Provide the (x, y) coordinate of the cell's center where the given text is located.  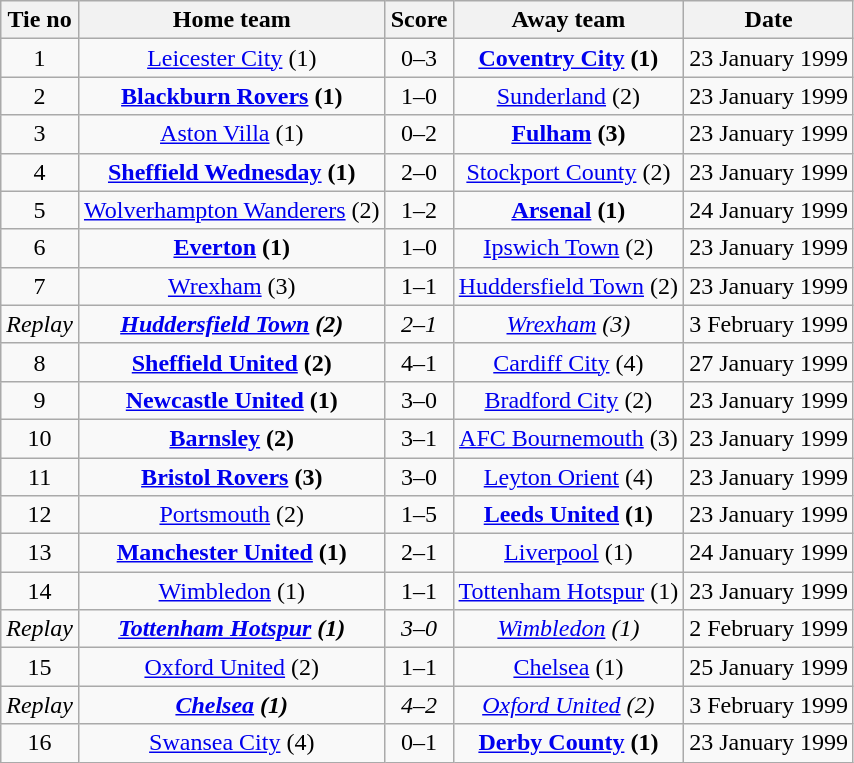
27 January 1999 (769, 362)
Leyton Orient (4) (568, 477)
16 (40, 743)
0–1 (419, 743)
Blackburn Rovers (1) (232, 96)
Sunderland (2) (568, 96)
Wolverhampton Wanderers (2) (232, 210)
4–2 (419, 705)
9 (40, 400)
Derby County (1) (568, 743)
Leeds United (1) (568, 515)
AFC Bournemouth (3) (568, 438)
11 (40, 477)
Score (419, 20)
1–5 (419, 515)
Portsmouth (2) (232, 515)
Home team (232, 20)
Ipswich Town (2) (568, 248)
Cardiff City (4) (568, 362)
Bradford City (2) (568, 400)
13 (40, 553)
3–1 (419, 438)
0–3 (419, 58)
1 (40, 58)
14 (40, 591)
Sheffield United (2) (232, 362)
Aston Villa (1) (232, 134)
4–1 (419, 362)
Manchester United (1) (232, 553)
3 (40, 134)
Newcastle United (1) (232, 400)
Arsenal (1) (568, 210)
Leicester City (1) (232, 58)
1–2 (419, 210)
Date (769, 20)
Away team (568, 20)
5 (40, 210)
Stockport County (2) (568, 172)
Swansea City (4) (232, 743)
Sheffield Wednesday (1) (232, 172)
15 (40, 667)
0–2 (419, 134)
10 (40, 438)
Bristol Rovers (3) (232, 477)
Everton (1) (232, 248)
Barnsley (2) (232, 438)
Tie no (40, 20)
Liverpool (1) (568, 553)
4 (40, 172)
2 February 1999 (769, 629)
7 (40, 286)
25 January 1999 (769, 667)
Fulham (3) (568, 134)
2–0 (419, 172)
8 (40, 362)
12 (40, 515)
Coventry City (1) (568, 58)
6 (40, 248)
2 (40, 96)
